From the cell containing the given text, extract its center point as [x, y] coordinate. 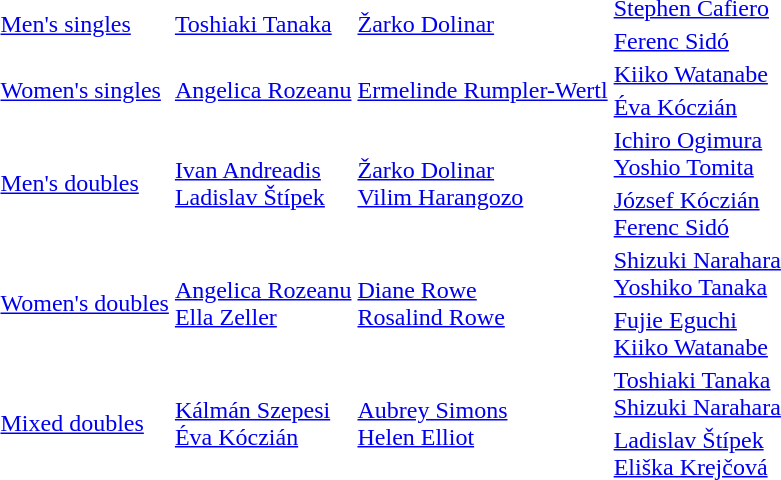
Diane Rowe Rosalind Rowe [482, 304]
Angelica Rozeanu [263, 90]
Ivan Andreadis Ladislav Štípek [263, 184]
Angelica Rozeanu Ella Zeller [263, 304]
Ermelinde Rumpler-Wertl [482, 90]
Žarko Dolinar Vilim Harangozo [482, 184]
